Provide the [x, y] coordinate of the cell's center where the given text is located.  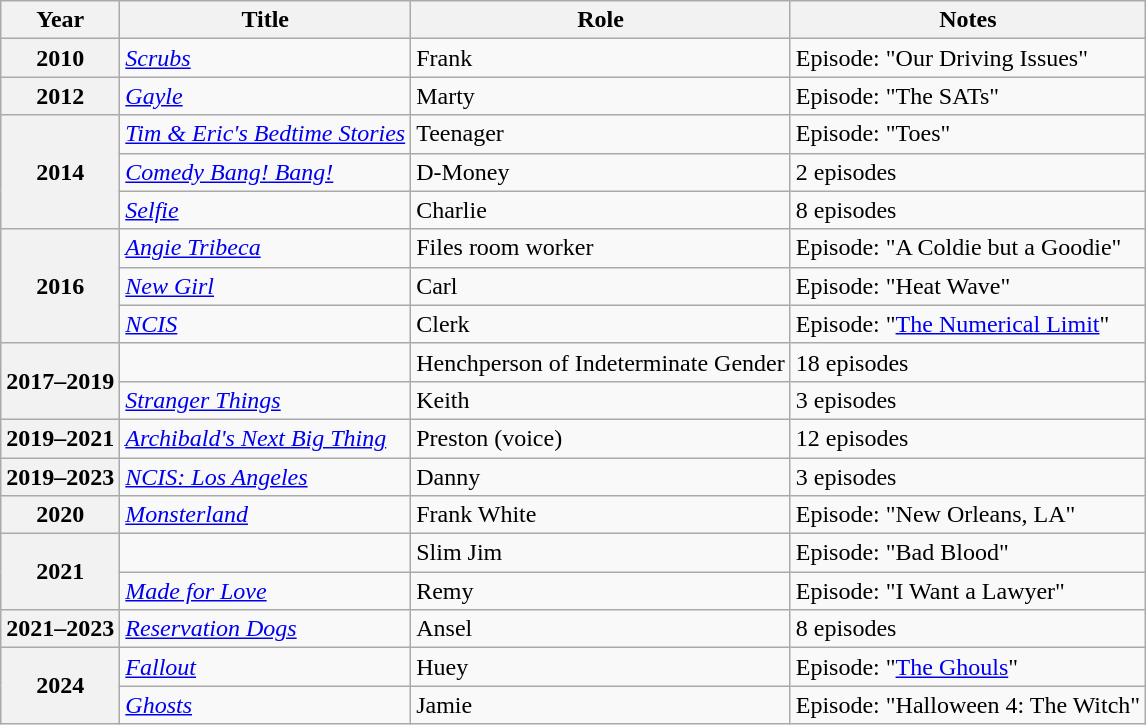
Files room worker [601, 248]
Ghosts [266, 705]
Episode: "I Want a Lawyer" [968, 591]
2019–2023 [60, 477]
2021–2023 [60, 629]
Angie Tribeca [266, 248]
Title [266, 20]
Scrubs [266, 58]
Notes [968, 20]
Jamie [601, 705]
Year [60, 20]
Charlie [601, 210]
Selfie [266, 210]
Frank [601, 58]
Henchperson of Indeterminate Gender [601, 362]
Teenager [601, 134]
Reservation Dogs [266, 629]
Episode: "Halloween 4: The Witch" [968, 705]
Archibald's Next Big Thing [266, 438]
Remy [601, 591]
Gayle [266, 96]
2012 [60, 96]
Carl [601, 286]
Episode: "New Orleans, LA" [968, 515]
12 episodes [968, 438]
2010 [60, 58]
Ansel [601, 629]
2 episodes [968, 172]
2021 [60, 572]
2014 [60, 172]
2016 [60, 286]
Episode: "The Ghouls" [968, 667]
Episode: "A Coldie but a Goodie" [968, 248]
Comedy Bang! Bang! [266, 172]
D-Money [601, 172]
Episode: "Toes" [968, 134]
Marty [601, 96]
Episode: "The Numerical Limit" [968, 324]
Monsterland [266, 515]
Fallout [266, 667]
NCIS [266, 324]
Tim & Eric's Bedtime Stories [266, 134]
Huey [601, 667]
Episode: "Bad Blood" [968, 553]
Episode: "Our Driving Issues" [968, 58]
Slim Jim [601, 553]
2020 [60, 515]
Stranger Things [266, 400]
Frank White [601, 515]
2017–2019 [60, 381]
Role [601, 20]
Clerk [601, 324]
2019–2021 [60, 438]
NCIS: Los Angeles [266, 477]
Keith [601, 400]
Episode: "The SATs" [968, 96]
Episode: "Heat Wave" [968, 286]
New Girl [266, 286]
Made for Love [266, 591]
Preston (voice) [601, 438]
2024 [60, 686]
18 episodes [968, 362]
Danny [601, 477]
